Identify which cell holds the provided text, then report its (X, Y) central coordinate. 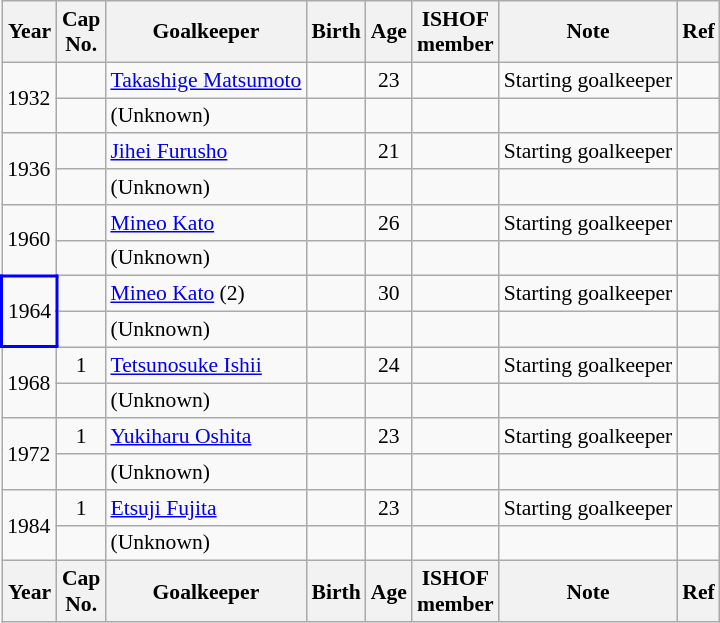
Mineo Kato (206, 223)
Etsuji Fujita (206, 508)
1984 (30, 526)
1932 (30, 98)
30 (389, 294)
1964 (30, 312)
24 (389, 365)
1960 (30, 240)
1968 (30, 382)
Yukiharu Oshita (206, 437)
26 (389, 223)
Jihei Furusho (206, 152)
1972 (30, 454)
Takashige Matsumoto (206, 80)
21 (389, 152)
1936 (30, 170)
Mineo Kato (2) (206, 294)
Tetsunosuke Ishii (206, 365)
